Provide the [X, Y] coordinate of the cell's center where the given text is located.  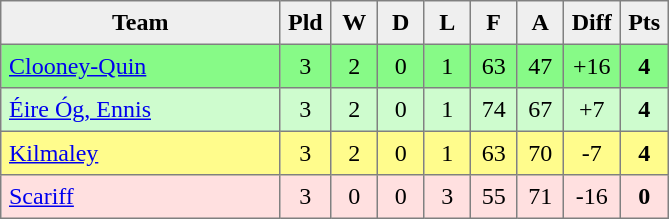
-7 [591, 153]
F [493, 23]
Pld [306, 23]
Pts [644, 23]
47 [540, 66]
67 [540, 110]
D [400, 23]
W [354, 23]
55 [493, 197]
71 [540, 197]
74 [493, 110]
Diff [591, 23]
Kilmaley [140, 153]
A [540, 23]
Éire Óg, Ennis [140, 110]
L [447, 23]
Scariff [140, 197]
Clooney-Quin [140, 66]
+7 [591, 110]
70 [540, 153]
Team [140, 23]
-16 [591, 197]
+16 [591, 66]
